Provide the (x, y) coordinate of the cell's center where the given text is located.  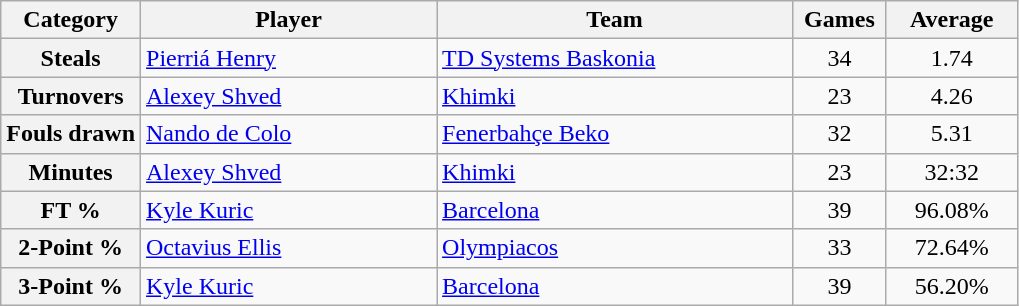
Turnovers (71, 96)
34 (840, 58)
Team (615, 20)
Player (289, 20)
2-Point % (71, 248)
TD Systems Baskonia (615, 58)
Minutes (71, 172)
Nando de Colo (289, 134)
FT % (71, 210)
32:32 (952, 172)
Category (71, 20)
5.31 (952, 134)
4.26 (952, 96)
Fenerbahçe Beko (615, 134)
1.74 (952, 58)
33 (840, 248)
Steals (71, 58)
56.20% (952, 286)
Olympiacos (615, 248)
Games (840, 20)
32 (840, 134)
Pierriá Henry (289, 58)
Fouls drawn (71, 134)
Average (952, 20)
3-Point % (71, 286)
Octavius Ellis (289, 248)
96.08% (952, 210)
72.64% (952, 248)
